Provide the [x, y] coordinate of the cell's center where the given text is located.  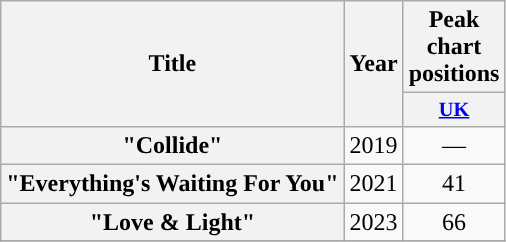
Year [374, 64]
"Collide" [172, 145]
66 [454, 222]
— [454, 145]
2021 [374, 184]
UK [454, 110]
2023 [374, 222]
"Everything's Waiting For You" [172, 184]
Peak chart positions [454, 47]
2019 [374, 145]
41 [454, 184]
Title [172, 64]
"Love & Light" [172, 222]
